Output the [x, y] coordinate of the center of the cell containing the given text.  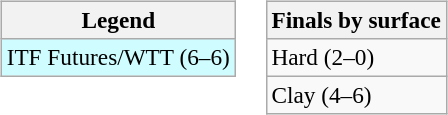
Legend [118, 20]
Clay (4–6) [356, 95]
ITF Futures/WTT (6–6) [118, 57]
Hard (2–0) [356, 57]
Finals by surface [356, 20]
